Return the (x, y) coordinate for the center point of the cell that contains the specified text.  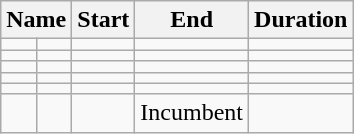
Start (104, 20)
End (192, 20)
Name (36, 20)
Duration (301, 20)
Incumbent (192, 113)
